Capture the cell that displays the provided text and extract its [X, Y] central coordinate. 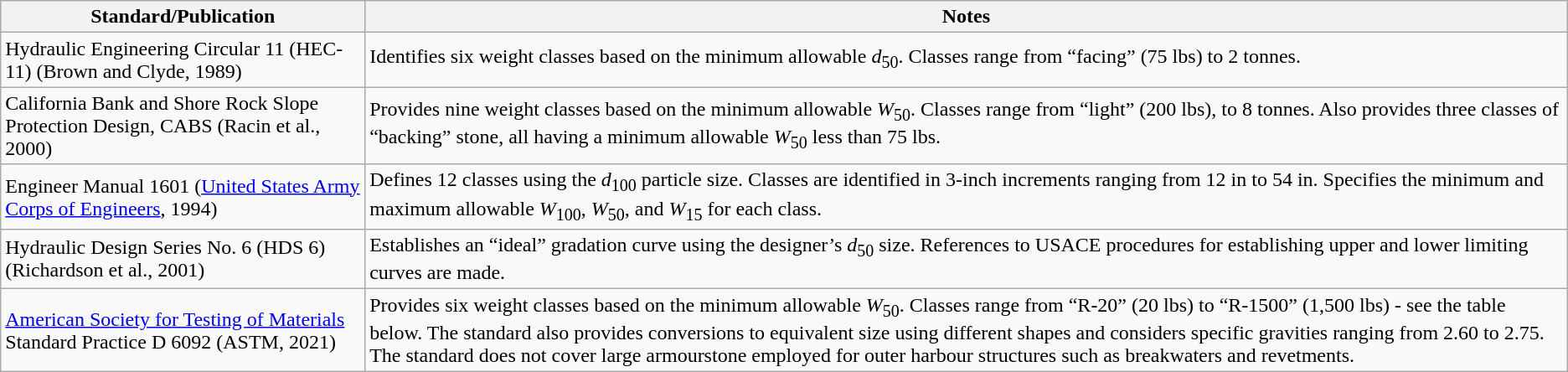
Engineer Manual 1601 (United States Army Corps of Engineers, 1994) [183, 197]
Standard/Publication [183, 17]
American Society for Testing of Materials Standard Practice D 6092 (ASTM, 2021) [183, 330]
California Bank and Shore Rock Slope Protection Design, CABS (Racin et al., 2000) [183, 126]
Notes [967, 17]
Hydraulic Engineering Circular 11 (HEC-11) (Brown and Clyde, 1989) [183, 60]
Hydraulic Design Series No. 6 (HDS 6) (Richardson et al., 2001) [183, 260]
Identifies six weight classes based on the minimum allowable d50. Classes range from “facing” (75 lbs) to 2 tonnes. [967, 60]
